Pinpoint the cell where the given text exists, returning its (x, y) midpoint coordinate. 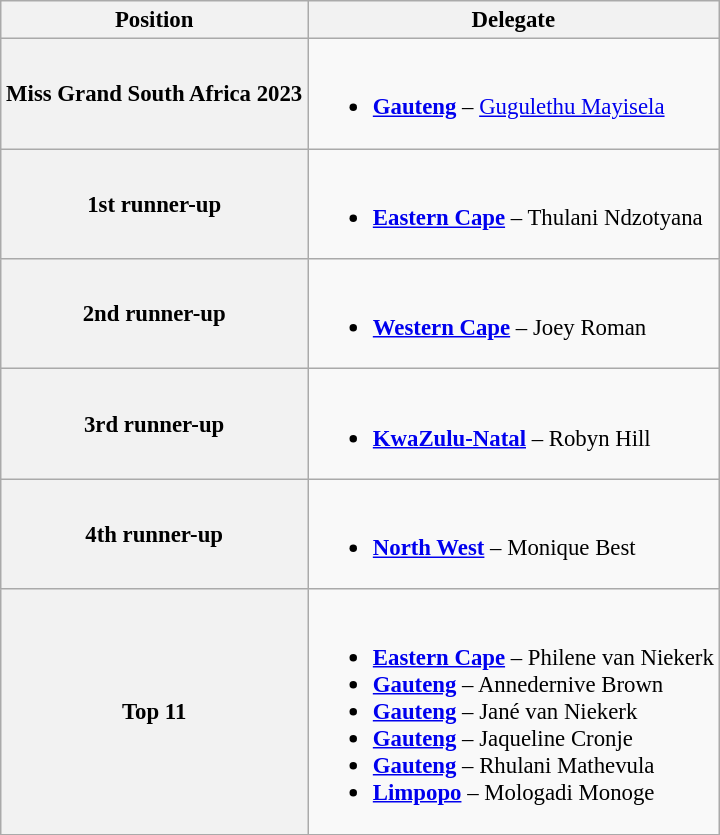
Miss Grand South Africa 2023 (154, 94)
North West – Monique Best (514, 534)
Western Cape – Joey Roman (514, 314)
Top 11 (154, 712)
Gauteng – Gugulethu Mayisela (514, 94)
Position (154, 20)
1st runner-up (154, 204)
Eastern Cape – Thulani Ndzotyana (514, 204)
3rd runner-up (154, 424)
Delegate (514, 20)
2nd runner-up (154, 314)
4th runner-up (154, 534)
KwaZulu-Natal – Robyn Hill (514, 424)
